For the text-containing cell, return its midpoint in [X, Y] coordinate format. 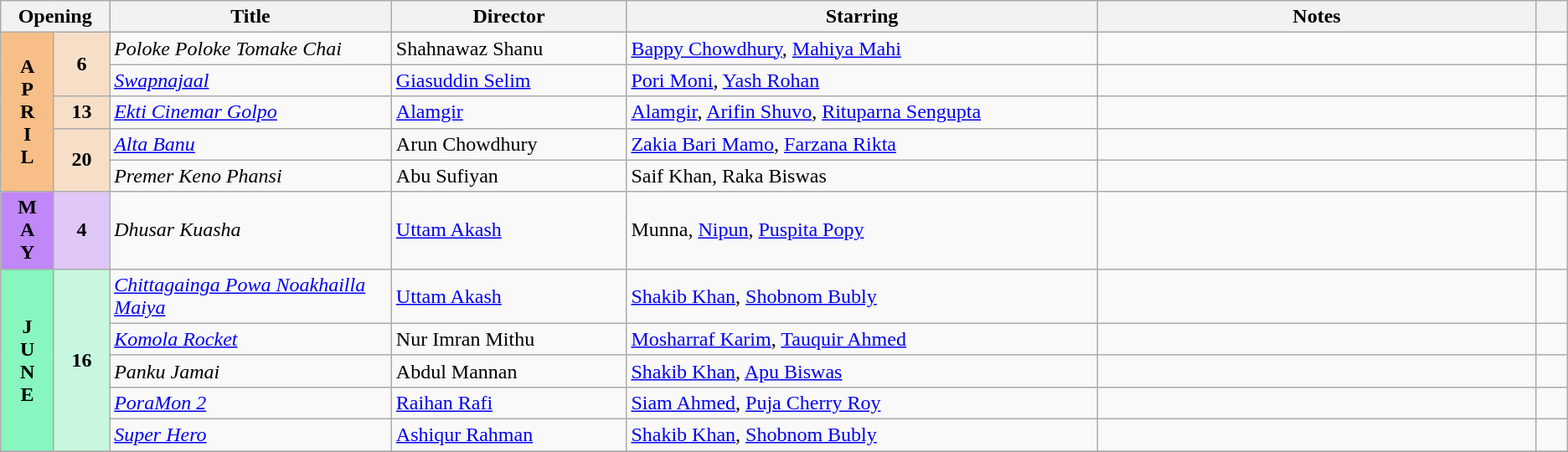
6 [81, 64]
Alta Banu [251, 144]
4 [81, 230]
Ekti Cinemar Golpo [251, 112]
Alamgir, Arifin Shuvo, Rituparna Sengupta [862, 112]
Zakia Bari Mamo, Farzana Rikta [862, 144]
Panku Jamai [251, 371]
Shakib Khan, Apu Biswas [862, 371]
Mosharraf Karim, Tauquir Ahmed [862, 339]
PoraMon 2 [251, 403]
Poloke Poloke Tomake Chai [251, 49]
JUNE [28, 360]
Nur Imran Mithu [509, 339]
Saif Khan, Raka Biswas [862, 176]
Giasuddin Selim [509, 80]
Siam Ahmed, Puja Cherry Roy [862, 403]
Bappy Chowdhury, Mahiya Mahi [862, 49]
Arun Chowdhury [509, 144]
Abdul Mannan [509, 371]
Shahnawaz Shanu [509, 49]
Director [509, 17]
Notes [1317, 17]
MAY [28, 230]
Pori Moni, Yash Rohan [862, 80]
Raihan Rafi [509, 403]
20 [81, 160]
APRIL [28, 112]
13 [81, 112]
16 [81, 360]
Starring [862, 17]
Premer Keno Phansi [251, 176]
Munna, Nipun, Puspita Popy [862, 230]
Komola Rocket [251, 339]
Super Hero [251, 434]
Alamgir [509, 112]
Abu Sufiyan [509, 176]
Dhusar Kuasha [251, 230]
Chittagainga Powa Noakhailla Maiya [251, 296]
Swapnajaal [251, 80]
Title [251, 17]
Opening [55, 17]
Ashiqur Rahman [509, 434]
